Extract the [x, y] coordinate from the center of the cell holding the provided text.  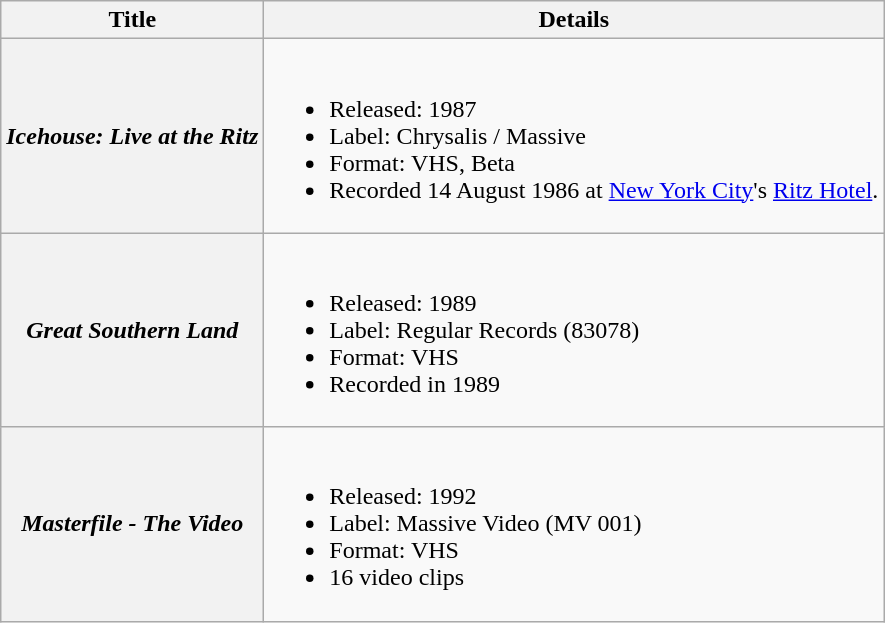
Icehouse: Live at the Ritz [132, 136]
Released: 1987Label: Chrysalis / MassiveFormat: VHS, BetaRecorded 14 August 1986 at New York City's Ritz Hotel. [574, 136]
Masterfile - The Video [132, 524]
Title [132, 20]
Released: 1992Label: Massive Video (MV 001)Format: VHS16 video clips [574, 524]
Great Southern Land [132, 330]
Released: 1989Label: Regular Records (83078)Format: VHSRecorded in 1989 [574, 330]
Details [574, 20]
